Determine the (x, y) coordinate at the center of the cell enclosing the given text.  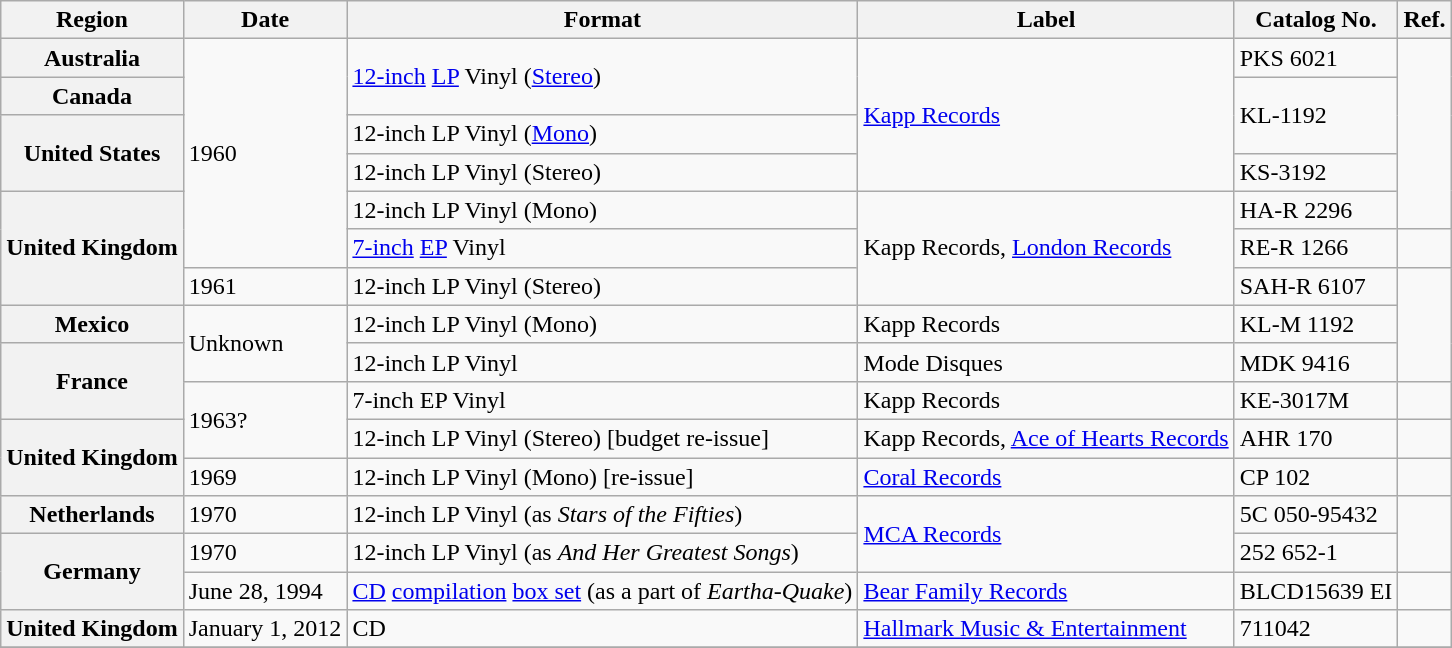
KS-3192 (1316, 172)
MDK 9416 (1316, 362)
BLCD15639 EI (1316, 591)
Kapp Records, London Records (1046, 248)
MCA Records (1046, 534)
Hallmark Music & Entertainment (1046, 629)
1969 (265, 477)
United States (92, 153)
Mode Disques (1046, 362)
Australia (92, 58)
Unknown (265, 343)
Germany (92, 572)
HA-R 2296 (1316, 210)
Format (602, 20)
CD (602, 629)
CP 102 (1316, 477)
SAH-R 6107 (1316, 286)
KL-1192 (1316, 115)
12-inch LP Vinyl (as And Her Greatest Songs) (602, 553)
Region (92, 20)
KL-M 1192 (1316, 324)
1961 (265, 286)
711042 (1316, 629)
Catalog No. (1316, 20)
Coral Records (1046, 477)
CD compilation box set (as a part of Eartha-Quake) (602, 591)
Ref. (1424, 20)
Date (265, 20)
Canada (92, 96)
France (92, 381)
5C 050-95432 (1316, 515)
1963? (265, 419)
January 1, 2012 (265, 629)
252 652-1 (1316, 553)
Bear Family Records (1046, 591)
Netherlands (92, 515)
Mexico (92, 324)
12-inch LP Vinyl (as Stars of the Fifties) (602, 515)
Label (1046, 20)
June 28, 1994 (265, 591)
1960 (265, 153)
AHR 170 (1316, 438)
RE-R 1266 (1316, 248)
PKS 6021 (1316, 58)
KE-3017M (1316, 400)
12-inch LP Vinyl (602, 362)
Kapp Records, Ace of Hearts Records (1046, 438)
12-inch LP Vinyl (Mono) [re-issue] (602, 477)
12-inch LP Vinyl (Stereo) [budget re-issue] (602, 438)
